Detect which cell encompasses the target text, then output its (x, y) center coordinate. 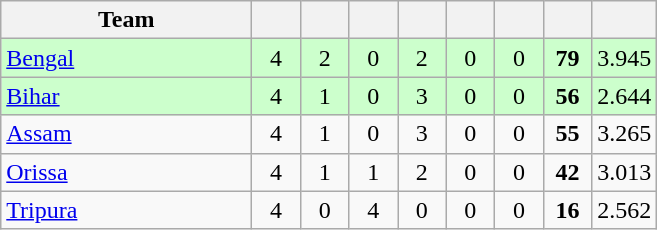
Bengal (126, 58)
Team (126, 20)
56 (568, 96)
2.644 (624, 96)
3.265 (624, 134)
42 (568, 172)
16 (568, 210)
3.013 (624, 172)
55 (568, 134)
Orissa (126, 172)
3.945 (624, 58)
Tripura (126, 210)
2.562 (624, 210)
79 (568, 58)
Bihar (126, 96)
Assam (126, 134)
